Search for the cell housing the specified text and yield its [X, Y] center coordinate. 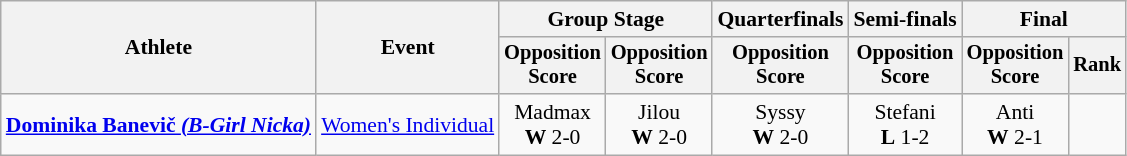
Jilou W 2-0 [660, 124]
Syssy W 2-0 [780, 124]
Group Stage [606, 19]
Athlete [158, 48]
Rank [1097, 66]
Madmax W 2-0 [552, 124]
Women's Individual [408, 124]
Event [408, 48]
Quarterfinals [780, 19]
Dominika Banevič (B-Girl Nicka) [158, 124]
Stefani L 1-2 [904, 124]
Semi-finals [904, 19]
Final [1044, 19]
Anti W 2-1 [1016, 124]
